Output the (x, y) coordinate of the center of the cell containing the given text.  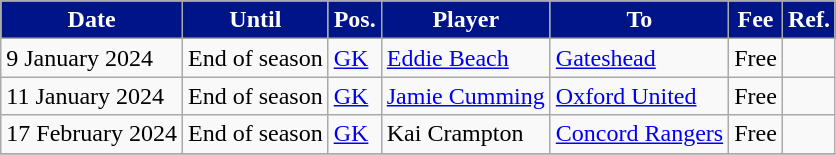
Gateshead (639, 58)
Ref. (808, 20)
Pos. (354, 20)
Player (466, 20)
9 January 2024 (92, 58)
17 February 2024 (92, 134)
Concord Rangers (639, 134)
Fee (756, 20)
Oxford United (639, 96)
Until (255, 20)
To (639, 20)
Kai Crampton (466, 134)
Jamie Cumming (466, 96)
Eddie Beach (466, 58)
11 January 2024 (92, 96)
Date (92, 20)
